Capture the cell that displays the provided text and extract its [X, Y] central coordinate. 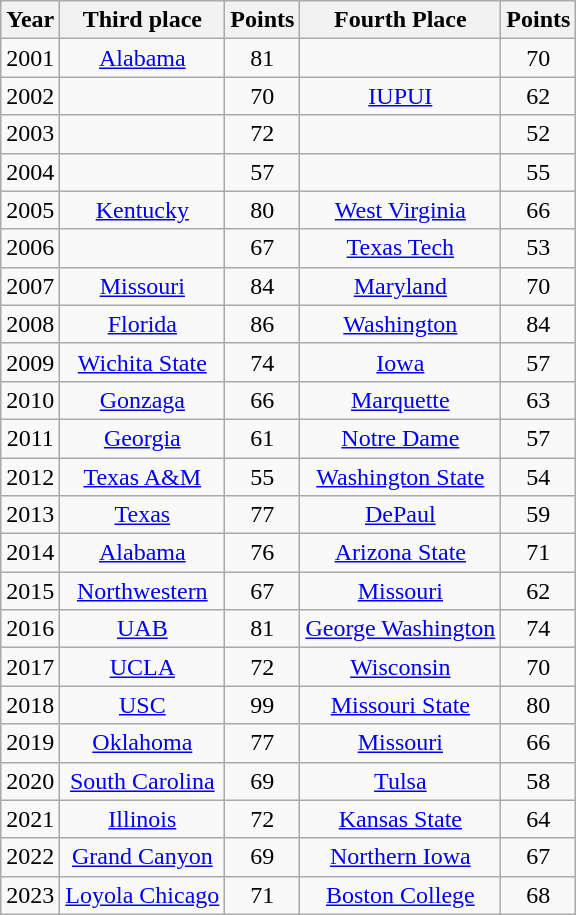
53 [538, 248]
2014 [30, 553]
South Carolina [142, 781]
Maryland [400, 286]
64 [538, 819]
Illinois [142, 819]
61 [262, 438]
Washington State [400, 477]
Texas [142, 515]
2021 [30, 819]
2016 [30, 629]
USC [142, 705]
Wisconsin [400, 667]
George Washington [400, 629]
2013 [30, 515]
54 [538, 477]
Boston College [400, 895]
Missouri State [400, 705]
Loyola Chicago [142, 895]
DePaul [400, 515]
2003 [30, 134]
99 [262, 705]
76 [262, 553]
Iowa [400, 362]
59 [538, 515]
Northern Iowa [400, 857]
2012 [30, 477]
Marquette [400, 400]
2002 [30, 96]
2010 [30, 400]
Kentucky [142, 210]
2018 [30, 705]
UCLA [142, 667]
Northwestern [142, 591]
IUPUI [400, 96]
Texas Tech [400, 248]
Tulsa [400, 781]
2005 [30, 210]
68 [538, 895]
2004 [30, 172]
Texas A&M [142, 477]
2008 [30, 324]
Washington [400, 324]
52 [538, 134]
63 [538, 400]
Georgia [142, 438]
Arizona State [400, 553]
2011 [30, 438]
Notre Dame [400, 438]
Wichita State [142, 362]
Gonzaga [142, 400]
2017 [30, 667]
2007 [30, 286]
2020 [30, 781]
2009 [30, 362]
2006 [30, 248]
Florida [142, 324]
Grand Canyon [142, 857]
2001 [30, 58]
Kansas State [400, 819]
Third place [142, 20]
UAB [142, 629]
Year [30, 20]
2023 [30, 895]
West Virginia [400, 210]
86 [262, 324]
Oklahoma [142, 743]
2022 [30, 857]
2019 [30, 743]
58 [538, 781]
Fourth Place [400, 20]
2015 [30, 591]
